For the text-containing cell, return its midpoint in (x, y) coordinate format. 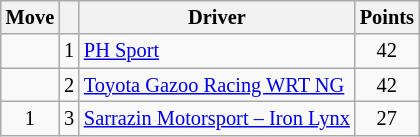
Toyota Gazoo Racing WRT NG (217, 85)
2 (69, 85)
Move (30, 17)
Points (387, 17)
Driver (217, 17)
3 (69, 118)
PH Sport (217, 51)
Sarrazin Motorsport – Iron Lynx (217, 118)
27 (387, 118)
